Identify which cell holds the provided text, then report its [x, y] central coordinate. 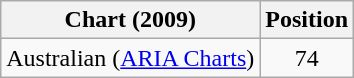
Position [307, 20]
Australian (ARIA Charts) [130, 58]
74 [307, 58]
Chart (2009) [130, 20]
